For the text-containing cell, return its midpoint in [x, y] coordinate format. 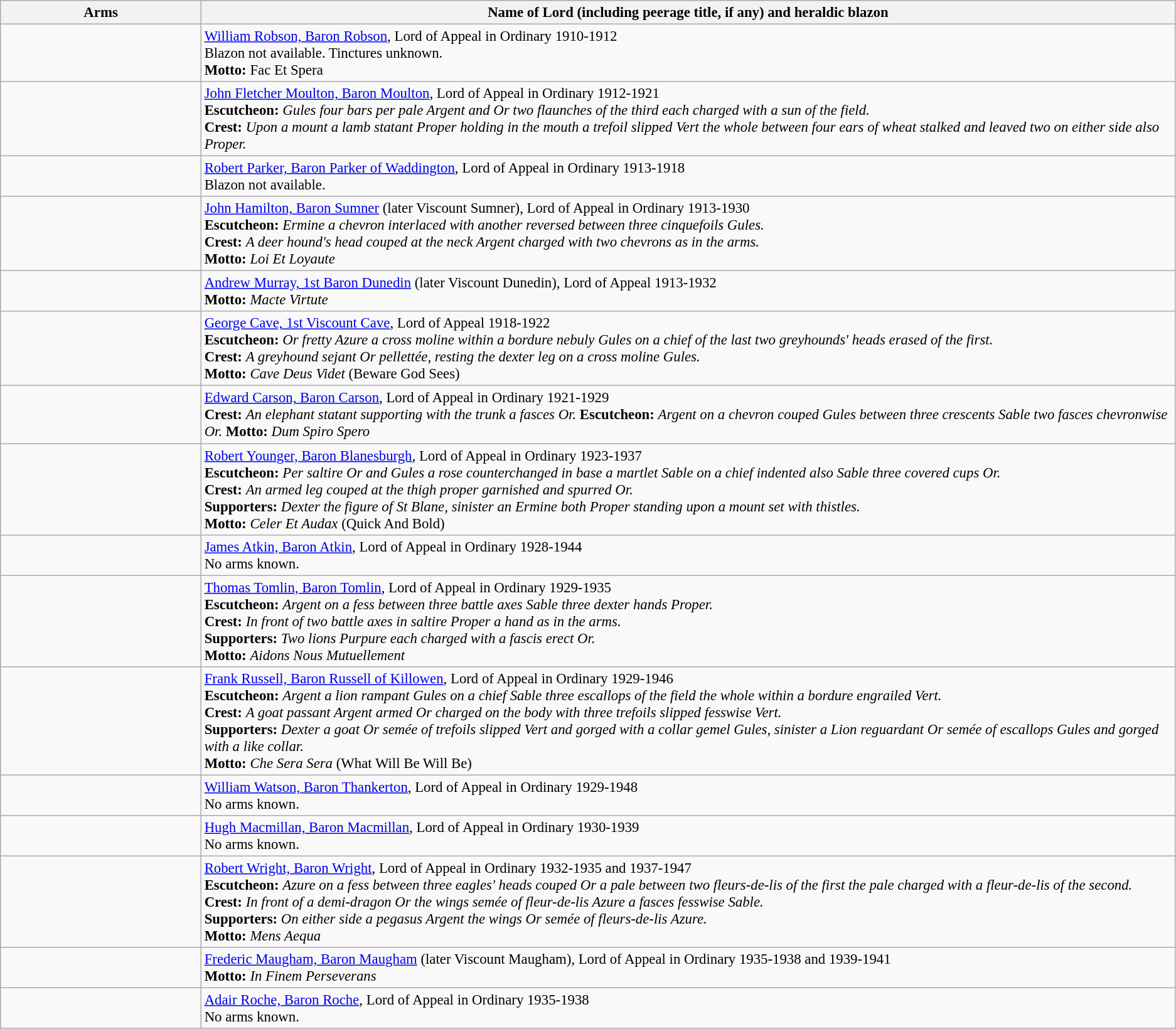
William Watson, Baron Thankerton, Lord of Appeal in Ordinary 1929-1948No arms known. [688, 796]
Arms [101, 13]
Robert Parker, Baron Parker of Waddington, Lord of Appeal in Ordinary 1913-1918Blazon not available. [688, 177]
Adair Roche, Baron Roche, Lord of Appeal in Ordinary 1935-1938No arms known. [688, 1008]
Frederic Maugham, Baron Maugham (later Viscount Maugham), Lord of Appeal in Ordinary 1935-1938 and 1939-1941Motto: In Finem Perseverans [688, 968]
William Robson, Baron Robson, Lord of Appeal in Ordinary 1910-1912Blazon not available. Tinctures unknown. Motto: Fac Et Spera [688, 53]
Hugh Macmillan, Baron Macmillan, Lord of Appeal in Ordinary 1930-1939No arms known. [688, 836]
James Atkin, Baron Atkin, Lord of Appeal in Ordinary 1928-1944No arms known. [688, 555]
Andrew Murray, 1st Baron Dunedin (later Viscount Dunedin), Lord of Appeal 1913-1932Motto: Macte Virtute [688, 291]
Name of Lord (including peerage title, if any) and heraldic blazon [688, 13]
